Extract the [x, y] coordinate from the center of the cell holding the provided text.  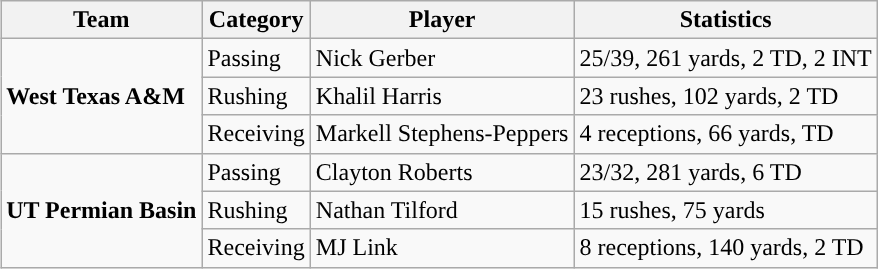
Clayton Roberts [442, 172]
West Texas A&M [102, 96]
4 receptions, 66 yards, TD [726, 134]
Khalil Harris [442, 96]
8 receptions, 140 yards, 2 TD [726, 248]
Statistics [726, 20]
15 rushes, 75 yards [726, 210]
Nathan Tilford [442, 210]
MJ Link [442, 248]
25/39, 261 yards, 2 TD, 2 INT [726, 58]
Markell Stephens-Peppers [442, 134]
23/32, 281 yards, 6 TD [726, 172]
Nick Gerber [442, 58]
Category [256, 20]
23 rushes, 102 yards, 2 TD [726, 96]
Team [102, 20]
UT Permian Basin [102, 210]
Player [442, 20]
